Detect which cell encompasses the target text, then output its (x, y) center coordinate. 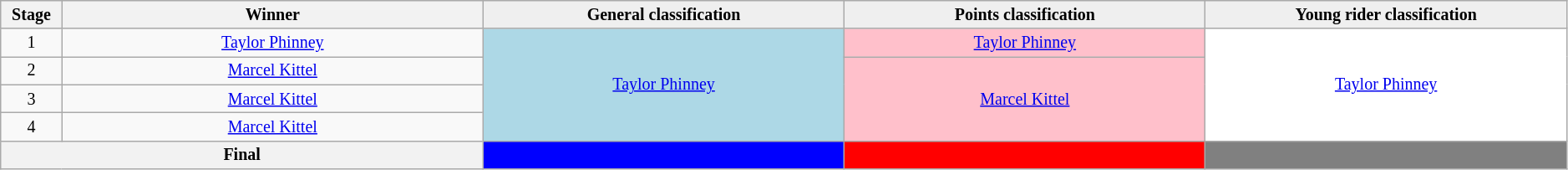
Final (242, 154)
2 (32, 70)
4 (32, 127)
Points classification (1025, 15)
General classification (663, 15)
1 (32, 44)
Winner (272, 15)
Stage (32, 15)
3 (32, 99)
Young rider classification (1386, 15)
